Search for the cell housing the specified text and yield its [x, y] center coordinate. 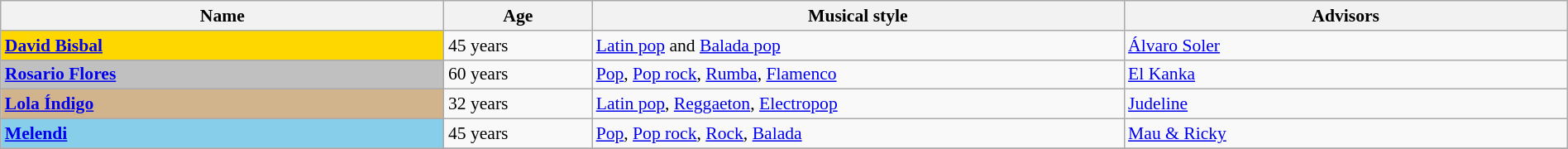
David Bisbal [222, 46]
Age [518, 16]
Álvaro Soler [1346, 46]
Melendi [222, 134]
Lola Índigo [222, 104]
El Kanka [1346, 74]
Judeline [1346, 104]
Rosario Flores [222, 74]
Name [222, 16]
Pop, Pop rock, Rock, Balada [858, 134]
Mau & Ricky [1346, 134]
32 years [518, 104]
Latin pop, Reggaeton, Electropop [858, 104]
Pop, Pop rock, Rumba, Flamenco [858, 74]
Advisors [1346, 16]
60 years [518, 74]
Latin pop and Balada pop [858, 46]
Musical style [858, 16]
